Scan for the cell matching the given text and deliver its (X, Y) coordinate at center. 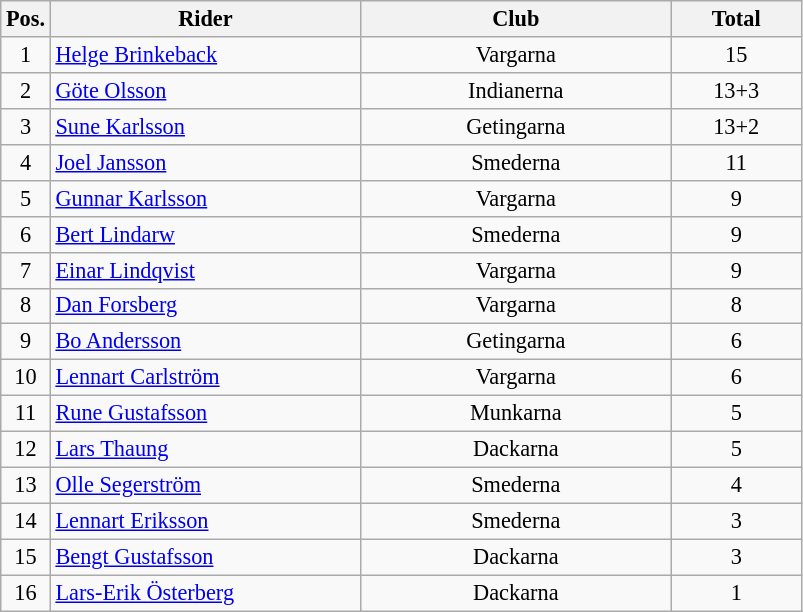
Sune Karlsson (205, 126)
Club (516, 19)
12 (26, 450)
14 (26, 521)
Bert Lindarw (205, 234)
Lars Thaung (205, 450)
Helge Brinkeback (205, 55)
13+3 (736, 90)
Pos. (26, 19)
13+2 (736, 126)
16 (26, 593)
Lars-Erik Österberg (205, 593)
Indianerna (516, 90)
Dan Forsberg (205, 306)
Total (736, 19)
7 (26, 270)
Munkarna (516, 414)
Rider (205, 19)
Göte Olsson (205, 90)
Einar Lindqvist (205, 270)
10 (26, 378)
Bo Andersson (205, 342)
Bengt Gustafsson (205, 557)
Rune Gustafsson (205, 414)
Olle Segerström (205, 485)
2 (26, 90)
13 (26, 485)
Lennart Carlström (205, 378)
Lennart Eriksson (205, 521)
Gunnar Karlsson (205, 198)
Joel Jansson (205, 162)
